Find where the given text appears and provide that cell's center as [X, Y] coordinate. 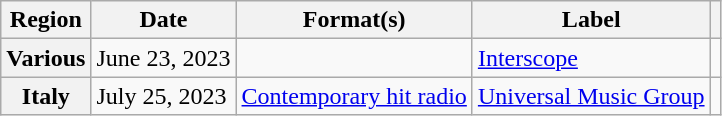
Label [591, 20]
Various [46, 58]
Region [46, 20]
Date [164, 20]
Contemporary hit radio [354, 96]
Italy [46, 96]
Interscope [591, 58]
Format(s) [354, 20]
July 25, 2023 [164, 96]
June 23, 2023 [164, 58]
Universal Music Group [591, 96]
